Detect which cell encompasses the target text, then output its [x, y] center coordinate. 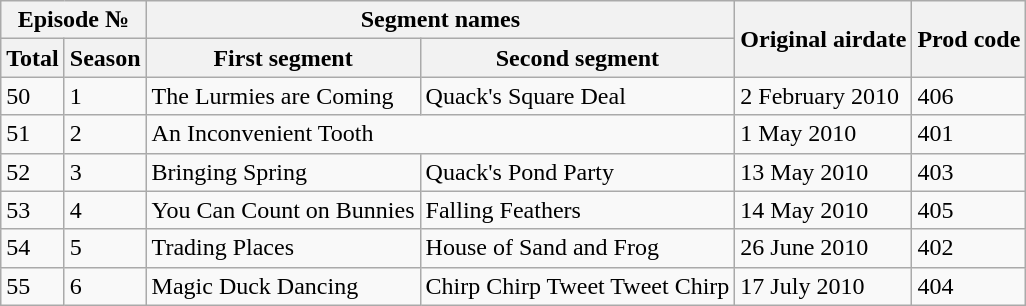
Original airdate [824, 39]
House of Sand and Frog [578, 248]
2 [105, 134]
14 May 2010 [824, 210]
54 [33, 248]
1 May 2010 [824, 134]
51 [33, 134]
4 [105, 210]
6 [105, 286]
52 [33, 172]
You Can Count on Bunnies [283, 210]
First segment [283, 58]
402 [969, 248]
Quack's Pond Party [578, 172]
53 [33, 210]
An Inconvenient Tooth [440, 134]
50 [33, 96]
Quack's Square Deal [578, 96]
Chirp Chirp Tweet Tweet Chirp [578, 286]
405 [969, 210]
2 February 2010 [824, 96]
3 [105, 172]
Segment names [440, 20]
401 [969, 134]
13 May 2010 [824, 172]
5 [105, 248]
Trading Places [283, 248]
Bringing Spring [283, 172]
403 [969, 172]
Season [105, 58]
17 July 2010 [824, 286]
406 [969, 96]
Magic Duck Dancing [283, 286]
Episode № [74, 20]
26 June 2010 [824, 248]
Second segment [578, 58]
Total [33, 58]
Falling Feathers [578, 210]
404 [969, 286]
55 [33, 286]
The Lurmies are Coming [283, 96]
Prod code [969, 39]
1 [105, 96]
